From the cell containing the given text, extract its center point as [x, y] coordinate. 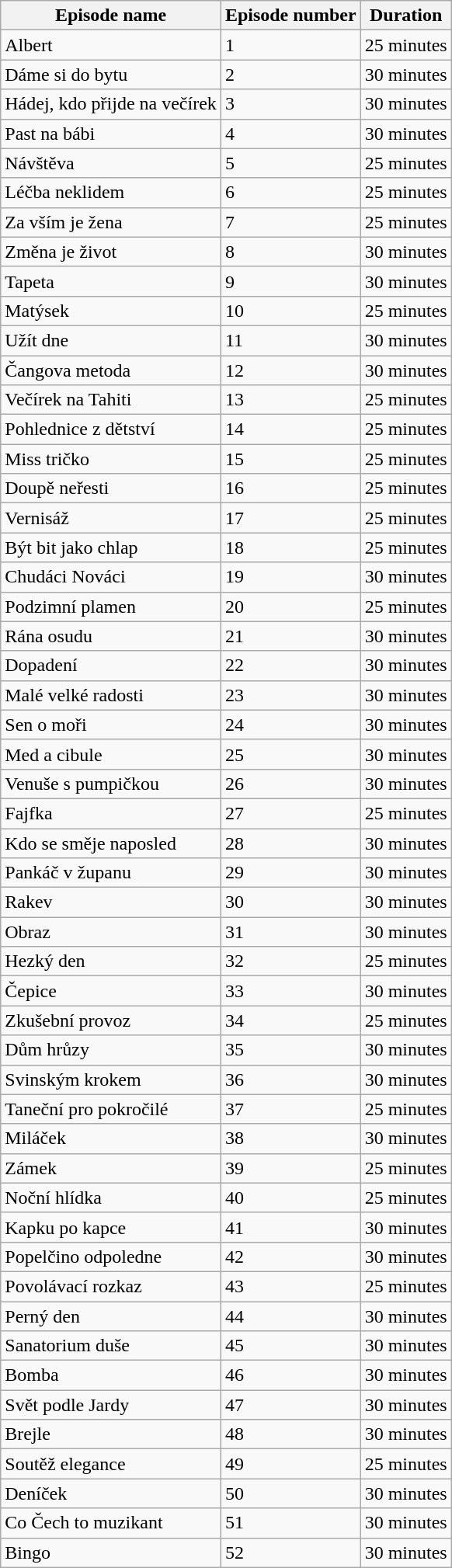
21 [290, 636]
2 [290, 75]
Taneční pro pokročilé [111, 1109]
15 [290, 459]
Sen o moři [111, 725]
14 [290, 429]
1 [290, 45]
5 [290, 163]
23 [290, 695]
Duration [405, 16]
Svět podle Jardy [111, 1405]
Med a cibule [111, 754]
Rána osudu [111, 636]
12 [290, 370]
26 [290, 784]
Dáme si do bytu [111, 75]
Dům hrůzy [111, 1050]
Čangova metoda [111, 370]
Léčba neklidem [111, 193]
28 [290, 843]
39 [290, 1168]
6 [290, 193]
24 [290, 725]
Hezký den [111, 961]
48 [290, 1434]
19 [290, 577]
34 [290, 1020]
31 [290, 932]
Doupě neřesti [111, 488]
Návštěva [111, 163]
38 [290, 1139]
40 [290, 1198]
Podzimní plamen [111, 607]
Rakev [111, 902]
Miláček [111, 1139]
51 [290, 1523]
50 [290, 1493]
Tapeta [111, 281]
Deníček [111, 1493]
41 [290, 1227]
Hádej, kdo přijde na večírek [111, 104]
Brejle [111, 1434]
Episode number [290, 16]
35 [290, 1050]
13 [290, 400]
42 [290, 1257]
32 [290, 961]
Povolávací rozkaz [111, 1286]
Miss tričko [111, 459]
Venuše s pumpičkou [111, 784]
Změna je život [111, 252]
3 [290, 104]
9 [290, 281]
29 [290, 873]
Svinským krokem [111, 1080]
47 [290, 1405]
20 [290, 607]
Past na bábi [111, 134]
4 [290, 134]
Bomba [111, 1375]
Fajfka [111, 813]
36 [290, 1080]
Kdo se směje naposled [111, 843]
Soutěž elegance [111, 1464]
Čepice [111, 991]
Episode name [111, 16]
Kapku po kapce [111, 1227]
Večírek na Tahiti [111, 400]
33 [290, 991]
Být bit jako chlap [111, 548]
Matýsek [111, 311]
45 [290, 1346]
37 [290, 1109]
43 [290, 1286]
7 [290, 222]
Noční hlídka [111, 1198]
Pankáč v županu [111, 873]
Za vším je žena [111, 222]
16 [290, 488]
Chudáci Nováci [111, 577]
Albert [111, 45]
Popelčino odpoledne [111, 1257]
46 [290, 1375]
30 [290, 902]
27 [290, 813]
Bingo [111, 1552]
22 [290, 666]
18 [290, 548]
25 [290, 754]
52 [290, 1552]
44 [290, 1316]
17 [290, 518]
8 [290, 252]
Co Čech to muzikant [111, 1523]
Pohlednice z dětství [111, 429]
49 [290, 1464]
Užít dne [111, 340]
10 [290, 311]
Obraz [111, 932]
Vernisáž [111, 518]
Sanatorium duše [111, 1346]
Perný den [111, 1316]
11 [290, 340]
Dopadení [111, 666]
Zámek [111, 1168]
Zkušební provoz [111, 1020]
Malé velké radosti [111, 695]
